Determine the [X, Y] coordinate at the center of the cell enclosing the given text.  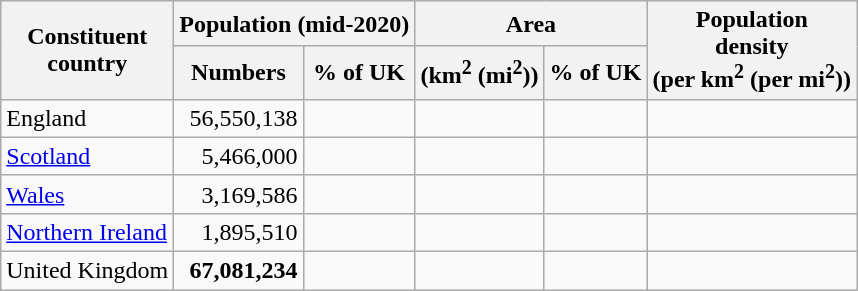
Numbers [238, 72]
Population (mid-2020) [294, 24]
Area [531, 24]
1,895,510 [238, 232]
67,081,234 [238, 271]
56,550,138 [238, 118]
Wales [88, 194]
Scotland [88, 156]
Constituentcountry [88, 50]
5,466,000 [238, 156]
England [88, 118]
(km2 (mi2)) [480, 72]
Northern Ireland [88, 232]
United Kingdom [88, 271]
Population density (per km2 (per mi2)) [752, 50]
3,169,586 [238, 194]
